Return (X, Y) of the center of cell containing provided text 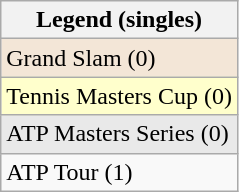
Grand Slam (0) (120, 58)
ATP Masters Series (0) (120, 134)
Tennis Masters Cup (0) (120, 96)
Legend (singles) (120, 20)
ATP Tour (1) (120, 172)
